Pinpoint the cell where the given text exists, returning its (X, Y) midpoint coordinate. 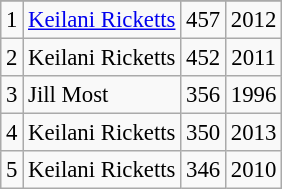
2012 (254, 20)
2 (12, 58)
2011 (254, 58)
457 (204, 20)
1 (12, 20)
1996 (254, 95)
5 (12, 170)
2010 (254, 170)
350 (204, 133)
346 (204, 170)
Jill Most (102, 95)
3 (12, 95)
4 (12, 133)
452 (204, 58)
2013 (254, 133)
356 (204, 95)
